Determine the [x, y] coordinate at the center of the cell enclosing the given text.  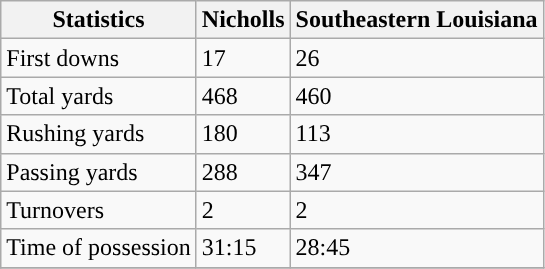
Total yards [99, 96]
288 [243, 172]
347 [416, 172]
468 [243, 96]
113 [416, 134]
Statistics [99, 20]
First downs [99, 58]
28:45 [416, 248]
26 [416, 58]
Rushing yards [99, 134]
Turnovers [99, 210]
Southeastern Louisiana [416, 20]
31:15 [243, 248]
180 [243, 134]
Nicholls [243, 20]
460 [416, 96]
Passing yards [99, 172]
17 [243, 58]
Time of possession [99, 248]
